Capture the cell that displays the provided text and extract its (X, Y) central coordinate. 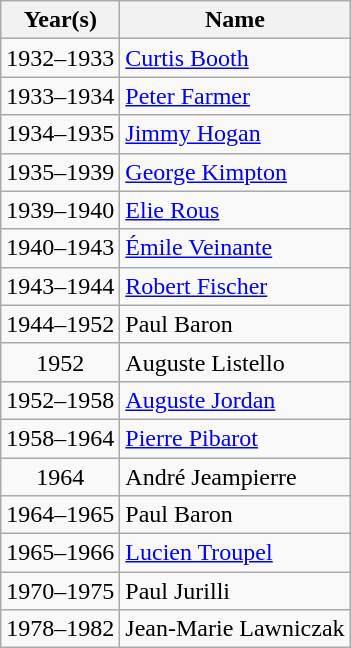
Lucien Troupel (235, 553)
Robert Fischer (235, 286)
1952–1958 (60, 400)
Auguste Jordan (235, 400)
1939–1940 (60, 210)
Pierre Pibarot (235, 438)
Year(s) (60, 20)
Jimmy Hogan (235, 134)
George Kimpton (235, 172)
1964 (60, 477)
1978–1982 (60, 629)
Elie Rous (235, 210)
1944–1952 (60, 324)
Name (235, 20)
Paul Jurilli (235, 591)
1932–1933 (60, 58)
1958–1964 (60, 438)
Peter Farmer (235, 96)
Curtis Booth (235, 58)
1970–1975 (60, 591)
1940–1943 (60, 248)
1952 (60, 362)
1943–1944 (60, 286)
1965–1966 (60, 553)
1933–1934 (60, 96)
Auguste Listello (235, 362)
André Jeampierre (235, 477)
Jean-Marie Lawniczak (235, 629)
1935–1939 (60, 172)
1934–1935 (60, 134)
1964–1965 (60, 515)
Émile Veinante (235, 248)
